Output the [X, Y] coordinate of the center of the cell containing the given text.  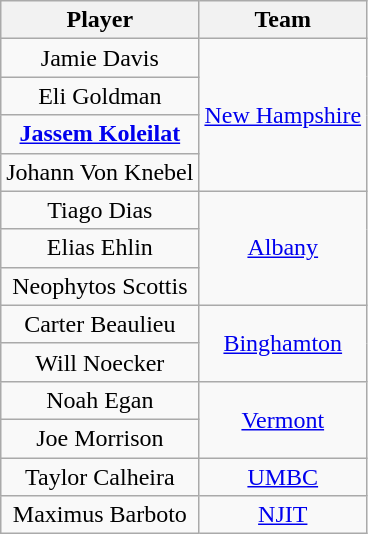
Team [283, 20]
Noah Egan [100, 400]
Carter Beaulieu [100, 324]
Taylor Calheira [100, 477]
Binghamton [283, 343]
Neophytos Scottis [100, 286]
Jamie Davis [100, 58]
Eli Goldman [100, 96]
Joe Morrison [100, 438]
Maximus Barboto [100, 515]
Player [100, 20]
Will Noecker [100, 362]
Tiago Dias [100, 210]
Vermont [283, 419]
New Hampshire [283, 115]
Johann Von Knebel [100, 172]
Jassem Koleilat [100, 134]
UMBC [283, 477]
Elias Ehlin [100, 248]
Albany [283, 248]
NJIT [283, 515]
